Extract the (x, y) coordinate from the center of the cell holding the provided text.  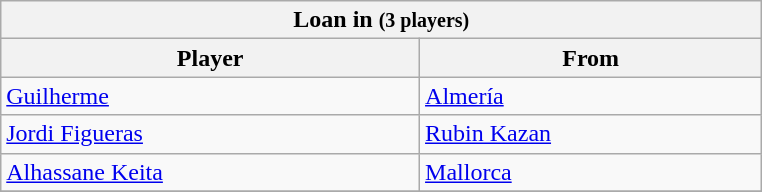
From (591, 58)
Jordi Figueras (210, 134)
Player (210, 58)
Mallorca (591, 172)
Alhassane Keita (210, 172)
Guilherme (210, 96)
Rubin Kazan (591, 134)
Almería (591, 96)
Loan in (3 players) (382, 20)
